Detect which cell encompasses the target text, then output its (x, y) center coordinate. 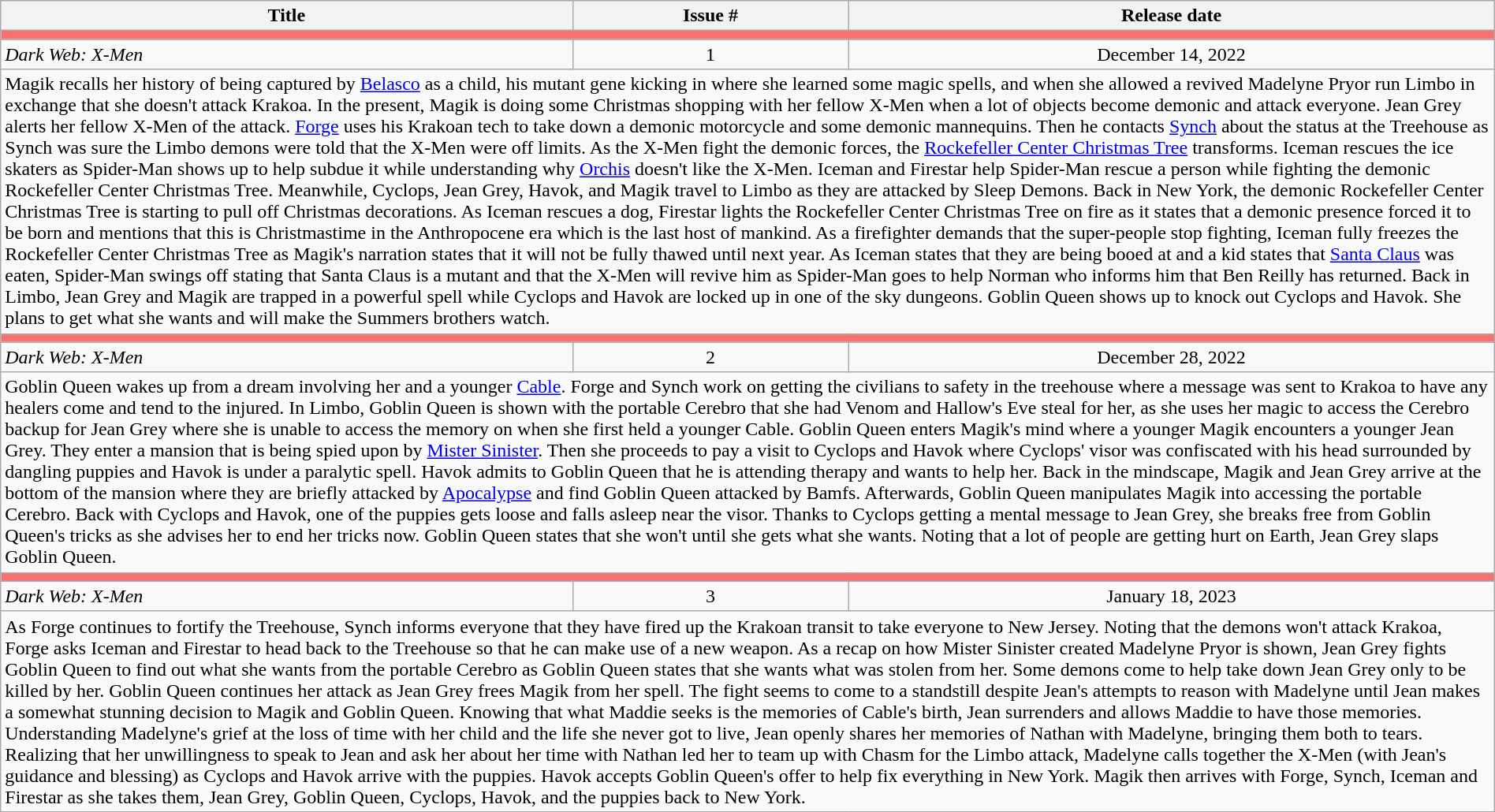
2 (710, 357)
Title (287, 16)
Issue # (710, 16)
1 (710, 54)
December 28, 2022 (1172, 357)
3 (710, 596)
December 14, 2022 (1172, 54)
January 18, 2023 (1172, 596)
Release date (1172, 16)
